Provide the (X, Y) coordinate of the cell's center where the given text is located.  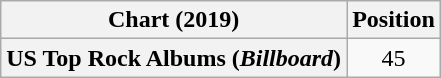
US Top Rock Albums (Billboard) (174, 58)
Position (394, 20)
Chart (2019) (174, 20)
45 (394, 58)
